Return the [x, y] coordinate for the center point of the cell that contains the specified text.  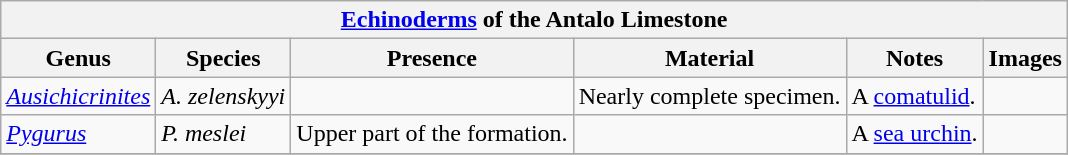
Species [224, 58]
Upper part of the formation. [432, 134]
Pygurus [78, 134]
P. meslei [224, 134]
Presence [432, 58]
A comatulid. [914, 96]
Images [1025, 58]
Echinoderms of the Antalo Limestone [534, 20]
Notes [914, 58]
A sea urchin. [914, 134]
A. zelenskyyi [224, 96]
Genus [78, 58]
Ausichicrinites [78, 96]
Nearly complete specimen. [710, 96]
Material [710, 58]
